Extract the [x, y] coordinate from the center of the cell holding the provided text.  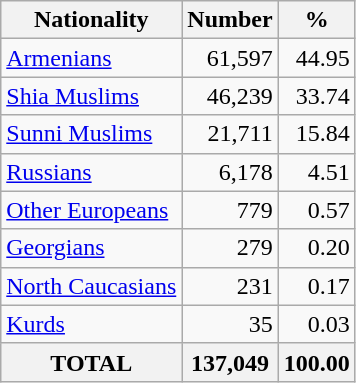
0.17 [316, 286]
33.74 [316, 96]
100.00 [316, 362]
137,049 [230, 362]
Sunni Muslims [92, 134]
779 [230, 210]
6,178 [230, 172]
44.95 [316, 58]
Georgians [92, 248]
Kurds [92, 324]
Number [230, 20]
21,711 [230, 134]
4.51 [316, 172]
0.57 [316, 210]
Armenians [92, 58]
TOTAL [92, 362]
Russians [92, 172]
Shia Muslims [92, 96]
Nationality [92, 20]
0.03 [316, 324]
61,597 [230, 58]
Other Europeans [92, 210]
% [316, 20]
35 [230, 324]
279 [230, 248]
46,239 [230, 96]
North Caucasians [92, 286]
231 [230, 286]
15.84 [316, 134]
0.20 [316, 248]
